Find where the given text appears and provide that cell's center as (X, Y) coordinate. 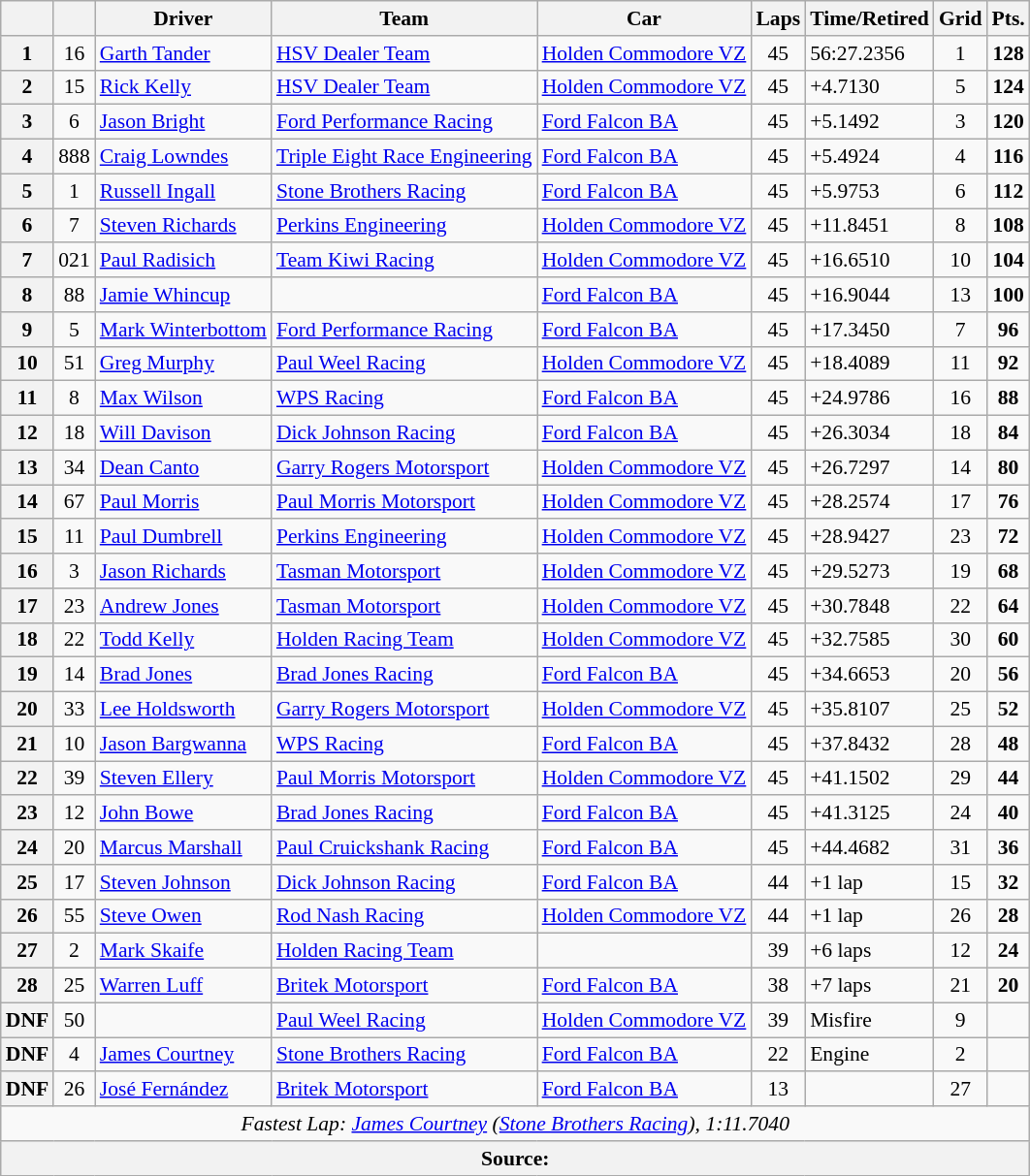
67 (74, 502)
108 (1008, 226)
Jason Bargwanna (183, 744)
33 (74, 710)
124 (1008, 87)
30 (960, 640)
+35.8107 (869, 710)
Fastest Lap: James Courtney (Stone Brothers Racing), 1:11.7040 (516, 1124)
+28.2574 (869, 502)
52 (1008, 710)
+16.6510 (869, 261)
Paul Cruickshank Racing (404, 847)
John Bowe (183, 813)
Triple Eight Race Engineering (404, 157)
48 (1008, 744)
56 (1008, 675)
Paul Radisich (183, 261)
120 (1008, 122)
Steve Owen (183, 916)
92 (1008, 364)
Steven Richards (183, 226)
+5.4924 (869, 157)
Mark Skaife (183, 951)
Greg Murphy (183, 364)
29 (960, 779)
James Courtney (183, 1055)
31 (960, 847)
+16.9044 (869, 295)
Team Kiwi Racing (404, 261)
Paul Morris (183, 502)
Laps (778, 18)
Max Wilson (183, 398)
Car (644, 18)
+28.9427 (869, 537)
Driver (183, 18)
+41.3125 (869, 813)
+5.9753 (869, 191)
Brad Jones (183, 675)
104 (1008, 261)
Steven Ellery (183, 779)
40 (1008, 813)
Marcus Marshall (183, 847)
+18.4089 (869, 364)
Lee Holdsworth (183, 710)
Craig Lowndes (183, 157)
Source: (516, 1159)
+11.8451 (869, 226)
Todd Kelly (183, 640)
50 (74, 1020)
Mark Winterbottom (183, 330)
100 (1008, 295)
Engine (869, 1055)
51 (74, 364)
60 (1008, 640)
Will Davison (183, 433)
Rod Nash Racing (404, 916)
+26.7297 (869, 467)
Jamie Whincup (183, 295)
38 (778, 986)
+37.8432 (869, 744)
84 (1008, 433)
32 (1008, 882)
Jason Bright (183, 122)
+32.7585 (869, 640)
+4.7130 (869, 87)
72 (1008, 537)
José Fernández (183, 1090)
Warren Luff (183, 986)
55 (74, 916)
Russell Ingall (183, 191)
+7 laps (869, 986)
Garth Tander (183, 53)
80 (1008, 467)
Paul Dumbrell (183, 537)
+29.5273 (869, 571)
64 (1008, 606)
+41.1502 (869, 779)
96 (1008, 330)
+30.7848 (869, 606)
Rick Kelly (183, 87)
Jason Richards (183, 571)
Dean Canto (183, 467)
112 (1008, 191)
76 (1008, 502)
Grid (960, 18)
+34.6653 (869, 675)
Misfire (869, 1020)
+5.1492 (869, 122)
Pts. (1008, 18)
128 (1008, 53)
68 (1008, 571)
888 (74, 157)
36 (1008, 847)
+44.4682 (869, 847)
Andrew Jones (183, 606)
Team (404, 18)
Time/Retired (869, 18)
+24.9786 (869, 398)
021 (74, 261)
34 (74, 467)
Steven Johnson (183, 882)
+17.3450 (869, 330)
+26.3034 (869, 433)
+6 laps (869, 951)
56:27.2356 (869, 53)
116 (1008, 157)
